Output the [x, y] coordinate of the center of the cell containing the given text.  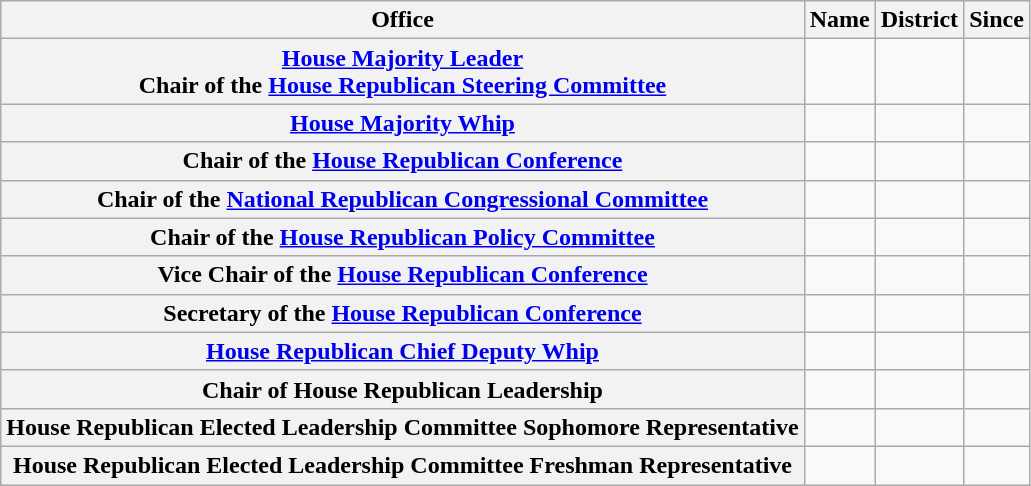
House Republican Elected Leadership Committee Freshman Representative [402, 465]
House Majority LeaderChair of the House Republican Steering Committee [402, 72]
House Republican Elected Leadership Committee Sophomore Representative [402, 427]
House Majority Whip [402, 123]
Office [402, 20]
Since [997, 20]
Chair of the House Republican Conference [402, 161]
Chair of House Republican Leadership [402, 389]
Vice Chair of the House Republican Conference [402, 275]
Chair of the House Republican Policy Committee [402, 237]
Name [840, 20]
District [919, 20]
Chair of the National Republican Congressional Committee [402, 199]
House Republican Chief Deputy Whip [402, 351]
Secretary of the House Republican Conference [402, 313]
